Output the [X, Y] coordinate of the center of the cell containing the given text.  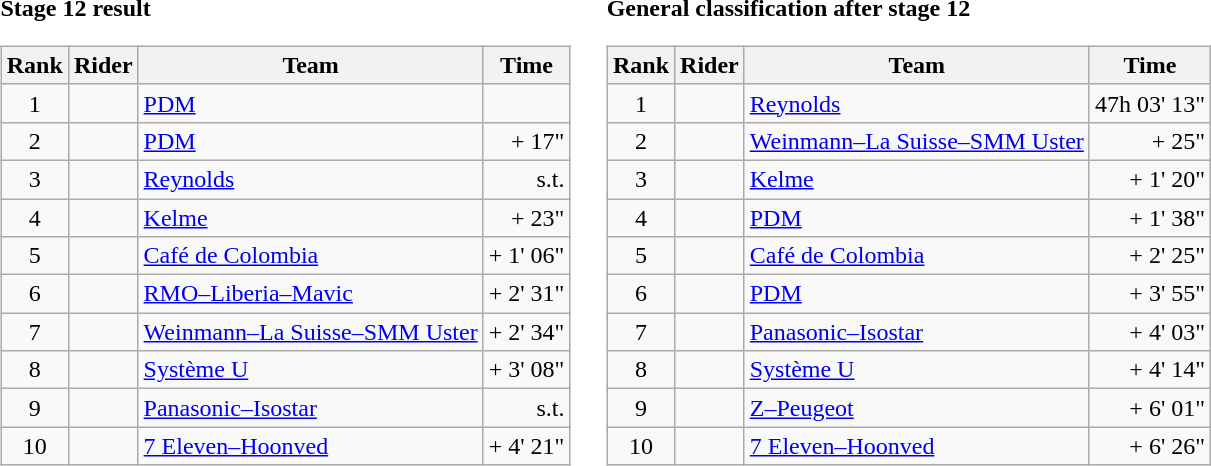
+ 4' 21" [526, 446]
+ 4' 14" [1150, 370]
47h 03' 13" [1150, 103]
+ 6' 01" [1150, 408]
+ 6' 26" [1150, 446]
+ 23" [526, 217]
+ 2' 34" [526, 332]
+ 17" [526, 141]
+ 2' 25" [1150, 256]
+ 1' 38" [1150, 217]
Z–Peugeot [916, 408]
+ 1' 06" [526, 256]
+ 3' 08" [526, 370]
+ 3' 55" [1150, 294]
+ 4' 03" [1150, 332]
RMO–Liberia–Mavic [310, 294]
+ 1' 20" [1150, 179]
+ 25" [1150, 141]
+ 2' 31" [526, 294]
